Return (x, y) of the center of cell containing provided text 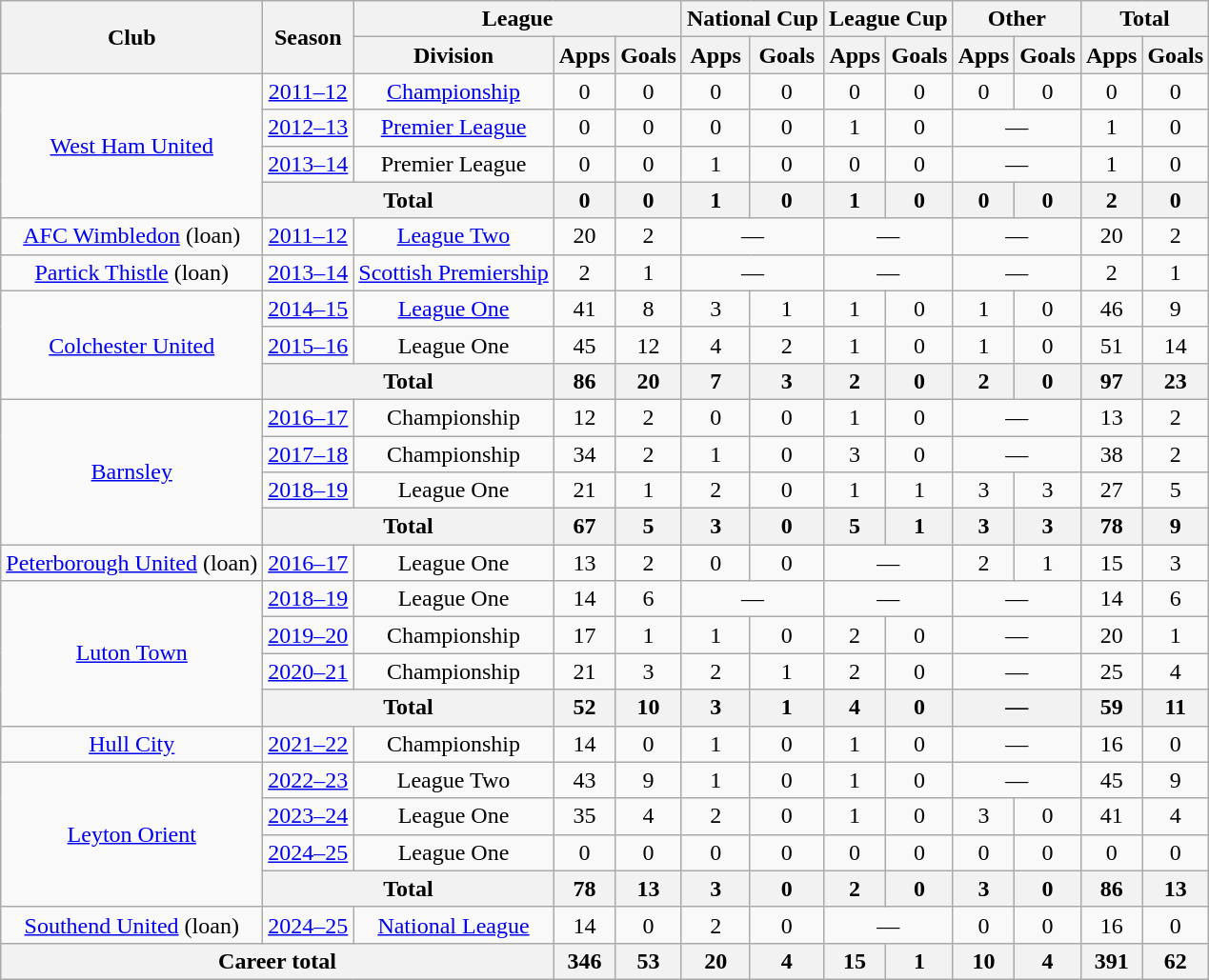
2014–15 (309, 309)
34 (584, 454)
53 (649, 961)
Career total (277, 961)
National Cup (753, 19)
62 (1176, 961)
Club (131, 37)
67 (584, 527)
51 (1111, 345)
17 (584, 635)
League Cup (888, 19)
2015–16 (309, 345)
2020–21 (309, 671)
2012–13 (309, 128)
25 (1111, 671)
43 (584, 780)
52 (584, 708)
Hull City (131, 744)
Peterborough United (loan) (131, 563)
Leyton Orient (131, 834)
National League (453, 925)
35 (584, 816)
Scottish Premiership (453, 272)
2021–22 (309, 744)
8 (649, 309)
346 (584, 961)
Season (309, 37)
Division (453, 55)
Southend United (loan) (131, 925)
2019–20 (309, 635)
2023–24 (309, 816)
Partick Thistle (loan) (131, 272)
League (518, 19)
7 (715, 381)
2022–23 (309, 780)
23 (1176, 381)
Other (1017, 19)
West Ham United (131, 146)
59 (1111, 708)
27 (1111, 490)
97 (1111, 381)
2017–18 (309, 454)
Luton Town (131, 653)
Colchester United (131, 345)
391 (1111, 961)
AFC Wimbledon (loan) (131, 236)
Barnsley (131, 471)
38 (1111, 454)
46 (1111, 309)
11 (1176, 708)
